Return the [X, Y] coordinate for the center point of the cell that contains the specified text.  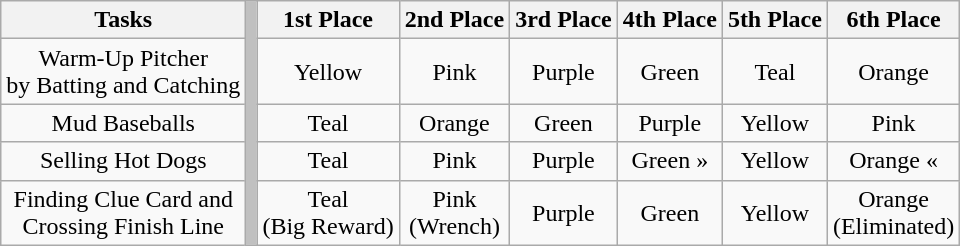
Green » [670, 161]
6th Place [893, 20]
Selling Hot Dogs [124, 161]
Mud Baseballs [124, 123]
Orange(Eliminated) [893, 212]
1st Place [328, 20]
4th Place [670, 20]
Tasks [124, 20]
Teal (Big Reward) [328, 212]
3rd Place [564, 20]
Finding Clue Card and Crossing Finish Line [124, 212]
5th Place [774, 20]
Pink (Wrench) [454, 212]
2nd Place [454, 20]
Warm-Up Pitcher by Batting and Catching [124, 72]
Orange « [893, 161]
